Capture the cell that displays the provided text and extract its (X, Y) central coordinate. 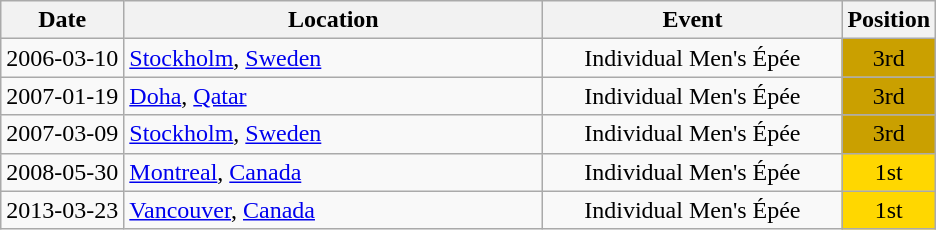
Event (692, 20)
Montreal, Canada (334, 172)
Vancouver, Canada (334, 210)
Date (62, 20)
2008-05-30 (62, 172)
2013-03-23 (62, 210)
2007-01-19 (62, 96)
2006-03-10 (62, 58)
Position (889, 20)
Doha, Qatar (334, 96)
Location (334, 20)
2007-03-09 (62, 134)
